Locate the cell with the specified text and output its [X, Y] center coordinate. 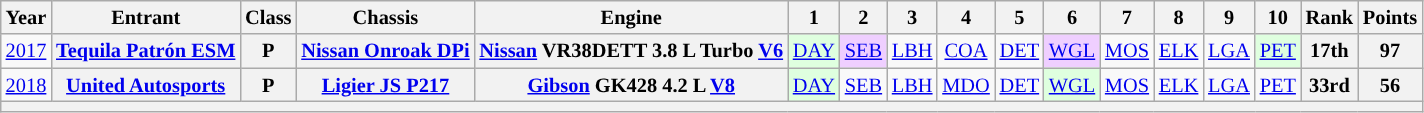
2018 [26, 85]
Nissan Onroak DPi [385, 51]
Class [268, 17]
2 [864, 17]
Rank [1330, 17]
9 [1229, 17]
COA [966, 51]
Gibson GK428 4.2 L V8 [632, 85]
56 [1390, 85]
6 [1072, 17]
Year [26, 17]
17th [1330, 51]
10 [1278, 17]
Ligier JS P217 [385, 85]
8 [1178, 17]
33rd [1330, 85]
Nissan VR38DETT 3.8 L Turbo V6 [632, 51]
Engine [632, 17]
97 [1390, 51]
Chassis [385, 17]
1 [814, 17]
7 [1127, 17]
4 [966, 17]
United Autosports [146, 85]
Points [1390, 17]
5 [1020, 17]
3 [912, 17]
Tequila Patrón ESM [146, 51]
Entrant [146, 17]
2017 [26, 51]
MDO [966, 85]
